Find where the given text appears and provide that cell's center as (X, Y) coordinate. 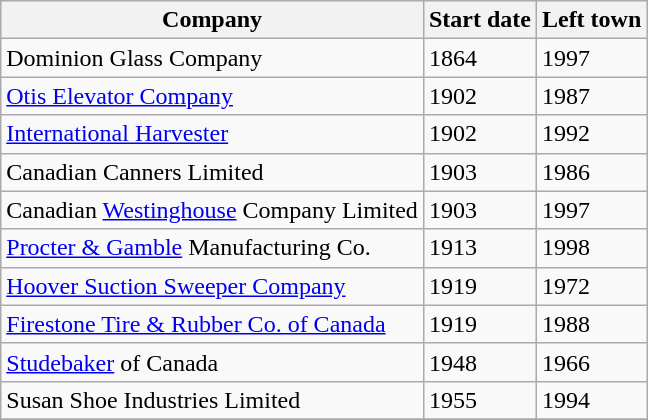
1987 (591, 96)
Studebaker of Canada (212, 362)
1913 (480, 248)
Otis Elevator Company (212, 96)
Susan Shoe Industries Limited (212, 400)
1998 (591, 248)
Left town (591, 20)
Start date (480, 20)
Firestone Tire & Rubber Co. of Canada (212, 324)
1955 (480, 400)
1864 (480, 58)
1992 (591, 134)
1986 (591, 172)
Procter & Gamble Manufacturing Co. (212, 248)
1988 (591, 324)
1994 (591, 400)
Dominion Glass Company (212, 58)
Company (212, 20)
International Harvester (212, 134)
Hoover Suction Sweeper Company (212, 286)
1948 (480, 362)
Canadian Westinghouse Company Limited (212, 210)
Canadian Canners Limited (212, 172)
1966 (591, 362)
1972 (591, 286)
